Capture the cell that displays the provided text and extract its (x, y) central coordinate. 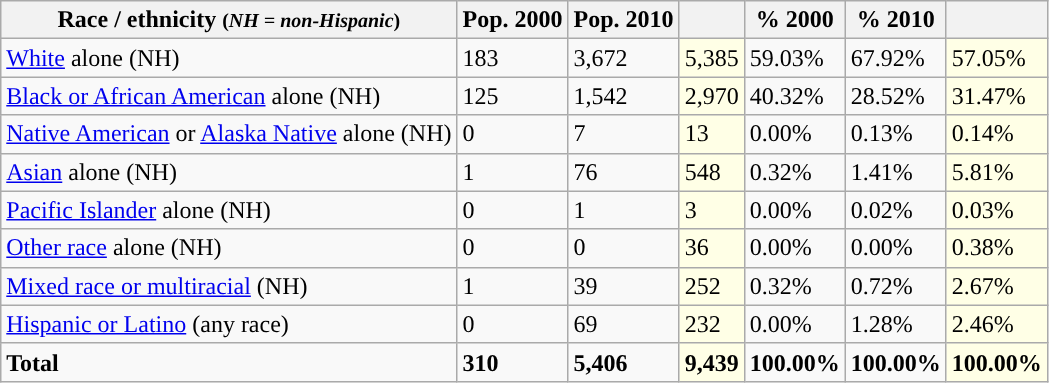
0.38% (996, 248)
Native American or Alaska Native alone (NH) (229, 134)
5,406 (624, 362)
57.05% (996, 58)
232 (712, 324)
White alone (NH) (229, 58)
0.13% (896, 134)
13 (712, 134)
1,542 (624, 96)
Total (229, 362)
40.32% (794, 96)
0.14% (996, 134)
69 (624, 324)
2,970 (712, 96)
310 (512, 362)
2.67% (996, 286)
3,672 (624, 58)
0.02% (896, 210)
9,439 (712, 362)
Black or African American alone (NH) (229, 96)
125 (512, 96)
Pop. 2000 (512, 20)
183 (512, 58)
1.41% (896, 172)
Other race alone (NH) (229, 248)
Pacific Islander alone (NH) (229, 210)
39 (624, 286)
Race / ethnicity (NH = non-Hispanic) (229, 20)
3 (712, 210)
0.03% (996, 210)
36 (712, 248)
5,385 (712, 58)
Hispanic or Latino (any race) (229, 324)
% 2000 (794, 20)
31.47% (996, 96)
Mixed race or multiracial (NH) (229, 286)
548 (712, 172)
5.81% (996, 172)
67.92% (896, 58)
7 (624, 134)
59.03% (794, 58)
Pop. 2010 (624, 20)
Asian alone (NH) (229, 172)
1.28% (896, 324)
% 2010 (896, 20)
28.52% (896, 96)
76 (624, 172)
2.46% (996, 324)
252 (712, 286)
0.72% (896, 286)
